Provide the (X, Y) coordinate of the cell's center where the given text is located.  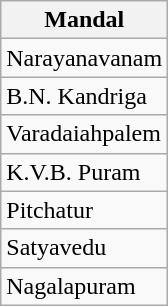
Pitchatur (84, 210)
Varadaiahpalem (84, 134)
Nagalapuram (84, 286)
Mandal (84, 20)
B.N. Kandriga (84, 96)
Narayanavanam (84, 58)
K.V.B. Puram (84, 172)
Satyavedu (84, 248)
